Search for the cell housing the specified text and yield its [x, y] center coordinate. 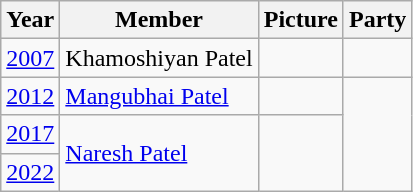
Mangubhai Patel [159, 96]
2012 [30, 96]
2022 [30, 172]
2007 [30, 58]
Khamoshiyan Patel [159, 58]
Year [30, 20]
Party [377, 20]
Member [159, 20]
Picture [300, 20]
Naresh Patel [159, 153]
2017 [30, 134]
